Pinpoint the cell where the given text exists, returning its (X, Y) midpoint coordinate. 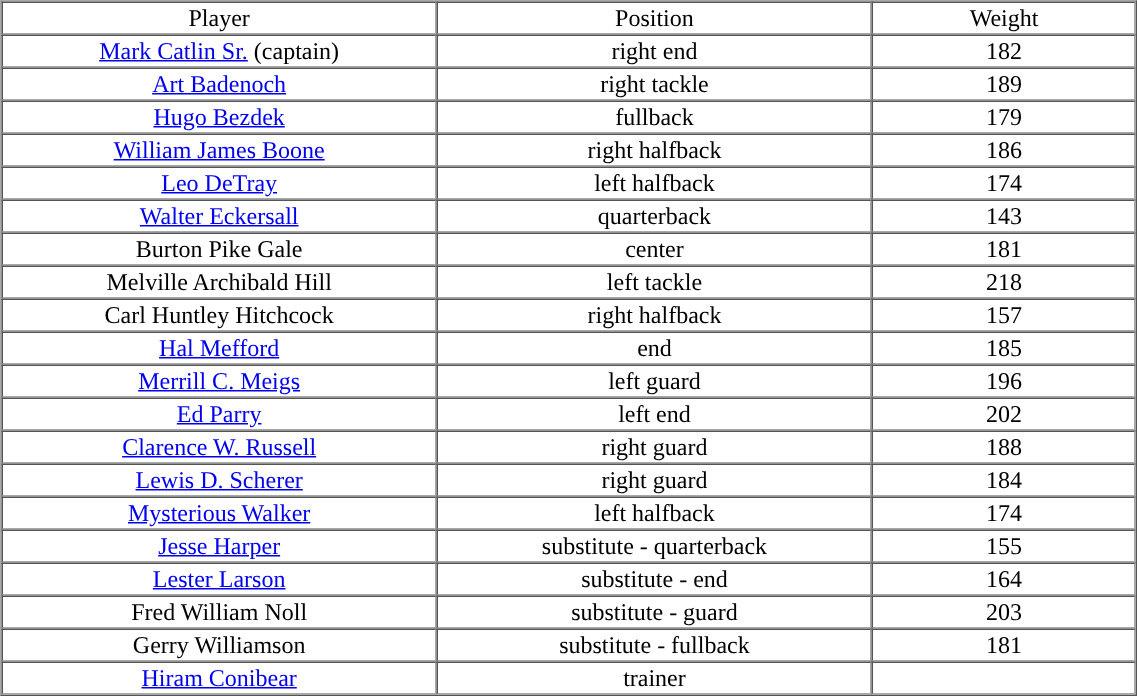
Hugo Bezdek (220, 116)
203 (1004, 612)
Mysterious Walker (220, 512)
left guard (654, 380)
left end (654, 414)
Leo DeTray (220, 182)
quarterback (654, 216)
Hal Mefford (220, 348)
155 (1004, 546)
189 (1004, 84)
center (654, 248)
182 (1004, 50)
William James Boone (220, 150)
Carl Huntley Hitchcock (220, 314)
186 (1004, 150)
Hiram Conibear (220, 678)
Gerry Williamson (220, 644)
Weight (1004, 18)
188 (1004, 446)
fullback (654, 116)
substitute - end (654, 578)
right end (654, 50)
Mark Catlin Sr. (captain) (220, 50)
substitute - fullback (654, 644)
164 (1004, 578)
Walter Eckersall (220, 216)
trainer (654, 678)
Merrill C. Meigs (220, 380)
substitute - guard (654, 612)
Lewis D. Scherer (220, 480)
179 (1004, 116)
Fred William Noll (220, 612)
Ed Parry (220, 414)
end (654, 348)
substitute - quarterback (654, 546)
Melville Archibald Hill (220, 282)
196 (1004, 380)
143 (1004, 216)
184 (1004, 480)
Clarence W. Russell (220, 446)
Burton Pike Gale (220, 248)
157 (1004, 314)
Art Badenoch (220, 84)
right tackle (654, 84)
218 (1004, 282)
Player (220, 18)
185 (1004, 348)
Position (654, 18)
Lester Larson (220, 578)
202 (1004, 414)
Jesse Harper (220, 546)
left tackle (654, 282)
